Return the [X, Y] coordinate for the center point of the cell that contains the specified text.  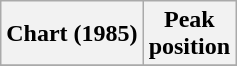
Peakposition [189, 34]
Chart (1985) [72, 34]
